Extract the (X, Y) coordinate from the center of the cell holding the provided text.  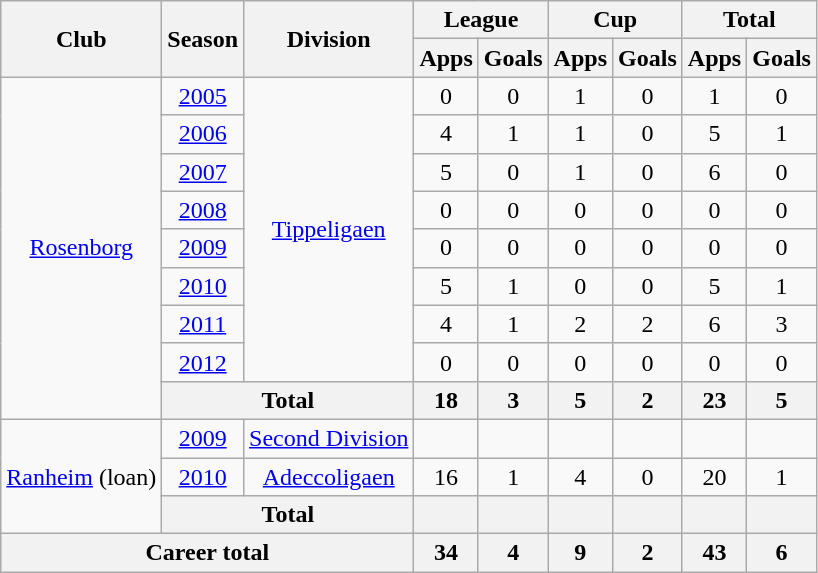
2012 (203, 362)
18 (446, 400)
43 (714, 553)
2007 (203, 172)
League (481, 20)
Tippeligaen (329, 229)
34 (446, 553)
Cup (615, 20)
Rosenborg (82, 248)
Division (329, 39)
Adeccoligaen (329, 477)
Season (203, 39)
Ranheim (loan) (82, 476)
20 (714, 477)
Club (82, 39)
Career total (208, 553)
9 (580, 553)
16 (446, 477)
2005 (203, 96)
2008 (203, 210)
2011 (203, 324)
23 (714, 400)
Second Division (329, 438)
2006 (203, 134)
